From the cell containing the given text, extract its center point as (x, y) coordinate. 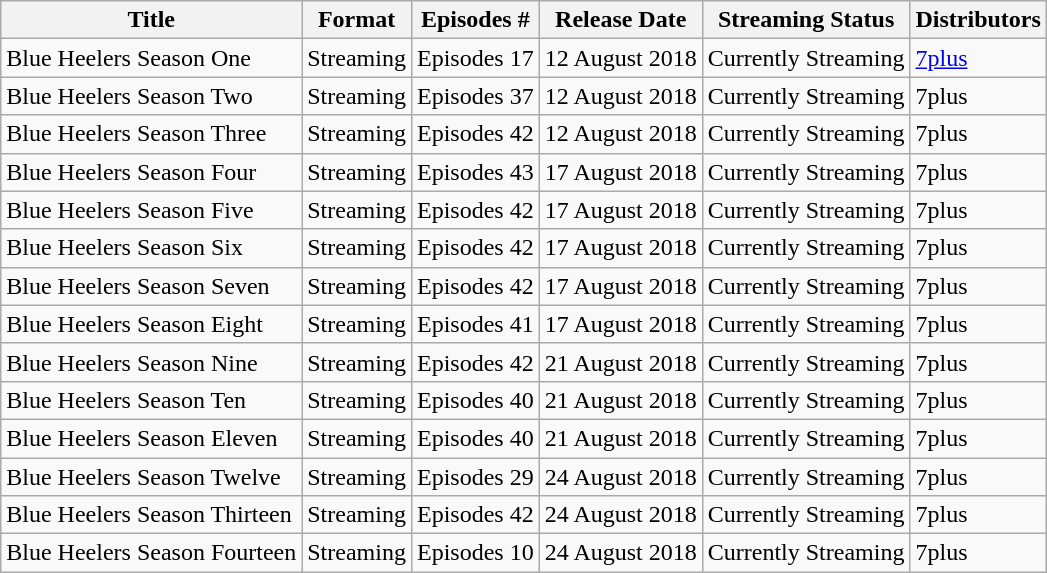
Blue Heelers Season Nine (152, 362)
Format (357, 20)
Episodes 41 (475, 324)
Blue Heelers Season Six (152, 248)
Blue Heelers Season Three (152, 134)
Episodes # (475, 20)
Blue Heelers Season One (152, 58)
Episodes 29 (475, 477)
Distributors (978, 20)
Blue Heelers Season Two (152, 96)
Blue Heelers Season Thirteen (152, 515)
Blue Heelers Season Ten (152, 400)
Blue Heelers Season Seven (152, 286)
Episodes 43 (475, 172)
Release Date (620, 20)
Blue Heelers Season Five (152, 210)
Blue Heelers Season Eleven (152, 438)
Episodes 10 (475, 553)
Episodes 17 (475, 58)
Blue Heelers Season Eight (152, 324)
Streaming Status (806, 20)
Blue Heelers Season Fourteen (152, 553)
Blue Heelers Season Twelve (152, 477)
Blue Heelers Season Four (152, 172)
Title (152, 20)
Episodes 37 (475, 96)
